Determine the [X, Y] coordinate at the center of the cell enclosing the given text.  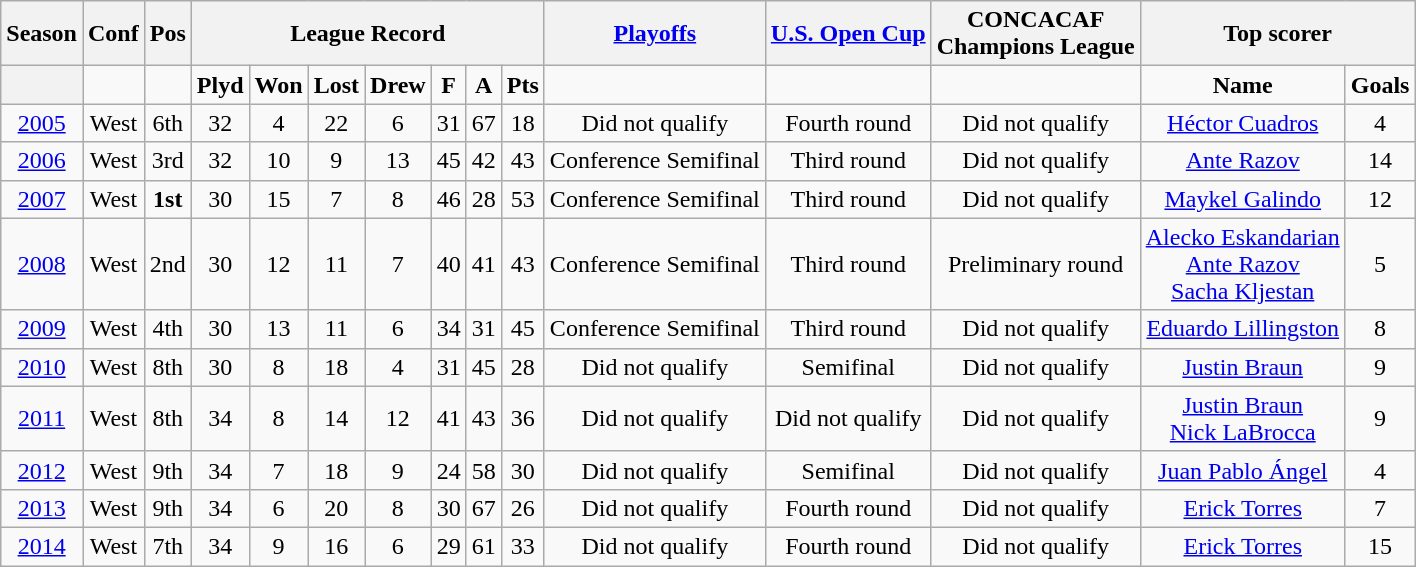
League Record [368, 34]
20 [336, 508]
2010 [42, 367]
36 [522, 418]
2nd [168, 264]
42 [484, 161]
2006 [42, 161]
2005 [42, 123]
Pos [168, 34]
58 [484, 470]
Justin Braun [1242, 367]
Playoffs [654, 34]
40 [448, 264]
Eduardo Lillingston [1242, 329]
16 [336, 546]
Won [278, 85]
Drew [398, 85]
2011 [42, 418]
7th [168, 546]
33 [522, 546]
5 [1380, 264]
Top scorer [1278, 34]
10 [278, 161]
61 [484, 546]
46 [448, 199]
26 [522, 508]
Juan Pablo Ángel [1242, 470]
Season [42, 34]
2009 [42, 329]
Alecko EskandarianAnte RazovSacha Kljestan [1242, 264]
53 [522, 199]
A [484, 85]
Ante Razov [1242, 161]
2007 [42, 199]
6th [168, 123]
U.S. Open Cup [848, 34]
Preliminary round [1036, 264]
Héctor Cuadros [1242, 123]
2013 [42, 508]
24 [448, 470]
Maykel Galindo [1242, 199]
2008 [42, 264]
CONCACAF Champions League [1036, 34]
Justin BraunNick LaBrocca [1242, 418]
3rd [168, 161]
2014 [42, 546]
Lost [336, 85]
22 [336, 123]
29 [448, 546]
4th [168, 329]
Plyd [220, 85]
Conf [113, 34]
2012 [42, 470]
Pts [522, 85]
Goals [1380, 85]
Name [1242, 85]
1st [168, 199]
F [448, 85]
